Find where the given text appears and provide that cell's center as (x, y) coordinate. 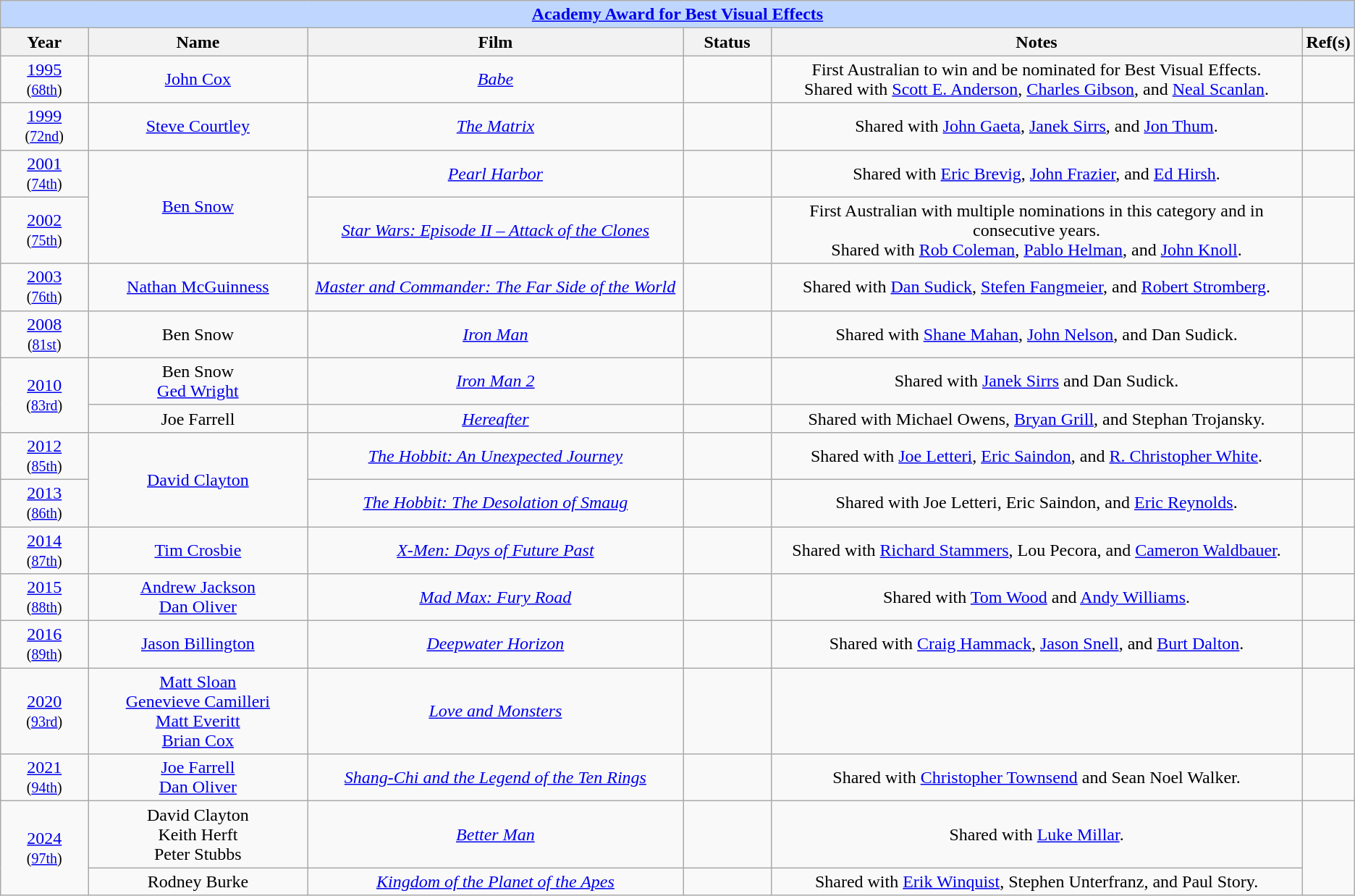
1995(68th) (45, 80)
Shared with Christopher Townsend and Sean Noel Walker. (1037, 777)
Shared with Dan Sudick, Stefen Fangmeier, and Robert Stromberg. (1037, 287)
Name (198, 42)
Love and Monsters (495, 711)
Academy Award for Best Visual Effects (677, 14)
2002(75th) (45, 230)
David ClaytonKeith HerftPeter Stubbs (198, 834)
2020(93rd) (45, 711)
Babe (495, 80)
2003(76th) (45, 287)
Shared with Joe Letteri, Eric Saindon, and Eric Reynolds. (1037, 502)
Nathan McGuinness (198, 287)
Notes (1037, 42)
Ref(s) (1328, 42)
John Cox (198, 80)
Ben SnowGed Wright (198, 381)
2012(85th) (45, 456)
Joe Farrell (198, 418)
Shared with Erik Winquist, Stephen Unterfranz, and Paul Story. (1037, 882)
Joe FarrellDan Oliver (198, 777)
Shared with Richard Stammers, Lou Pecora, and Cameron Waldbauer. (1037, 550)
Shared with Shane Mahan, John Nelson, and Dan Sudick. (1037, 334)
2010(83rd) (45, 395)
Pearl Harbor (495, 174)
Steve Courtley (198, 126)
Mad Max: Fury Road (495, 598)
Shang-Chi and the Legend of the Ten Rings (495, 777)
Status (727, 42)
2008(81st) (45, 334)
2001(74th) (45, 174)
Rodney Burke (198, 882)
The Hobbit: The Desolation of Smaug (495, 502)
Matt SloanGenevieve CamilleriMatt EverittBrian Cox (198, 711)
David Clayton (198, 479)
Andrew JacksonDan Oliver (198, 598)
Better Man (495, 834)
X-Men: Days of Future Past (495, 550)
Iron Man 2 (495, 381)
Year (45, 42)
Shared with Luke Millar. (1037, 834)
Shared with Craig Hammack, Jason Snell, and Burt Dalton. (1037, 644)
1999(72nd) (45, 126)
Master and Commander: The Far Side of the World (495, 287)
Jason Billington (198, 644)
The Matrix (495, 126)
Shared with Tom Wood and Andy Williams. (1037, 598)
Shared with Joe Letteri, Eric Saindon, and R. Christopher White. (1037, 456)
Tim Crosbie (198, 550)
Iron Man (495, 334)
2013(86th) (45, 502)
Shared with John Gaeta, Janek Sirrs, and Jon Thum. (1037, 126)
Shared with Michael Owens, Bryan Grill, and Stephan Trojansky. (1037, 418)
First Australian to win and be nominated for Best Visual Effects.Shared with Scott E. Anderson, Charles Gibson, and Neal Scanlan. (1037, 80)
Film (495, 42)
2021(94th) (45, 777)
Kingdom of the Planet of the Apes (495, 882)
2015(88th) (45, 598)
First Australian with multiple nominations in this category and in consecutive years.Shared with Rob Coleman, Pablo Helman, and John Knoll. (1037, 230)
2024 (97th) (45, 848)
Deepwater Horizon (495, 644)
Shared with Eric Brevig, John Frazier, and Ed Hirsh. (1037, 174)
The Hobbit: An Unexpected Journey (495, 456)
Star Wars: Episode II – Attack of the Clones (495, 230)
2016(89th) (45, 644)
Shared with Janek Sirrs and Dan Sudick. (1037, 381)
Hereafter (495, 418)
2014(87th) (45, 550)
